Capture the cell that displays the provided text and extract its (X, Y) central coordinate. 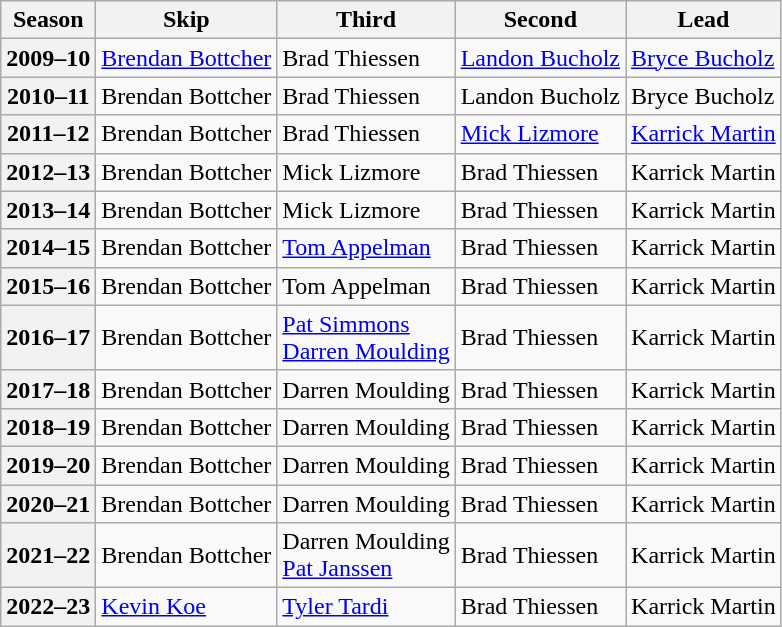
2015–16 (48, 286)
Darren Moulding Pat Janssen (366, 556)
Second (540, 20)
2016–17 (48, 338)
Pat Simmons Darren Moulding (366, 338)
2020–21 (48, 503)
2009–10 (48, 58)
Skip (186, 20)
Third (366, 20)
Kevin Koe (186, 607)
2012–13 (48, 172)
2017–18 (48, 389)
Tyler Tardi (366, 607)
2018–19 (48, 427)
2014–15 (48, 248)
Lead (704, 20)
2013–14 (48, 210)
2021–22 (48, 556)
2022–23 (48, 607)
Season (48, 20)
2010–11 (48, 96)
2019–20 (48, 465)
2011–12 (48, 134)
